Capture the cell that displays the provided text and extract its (X, Y) central coordinate. 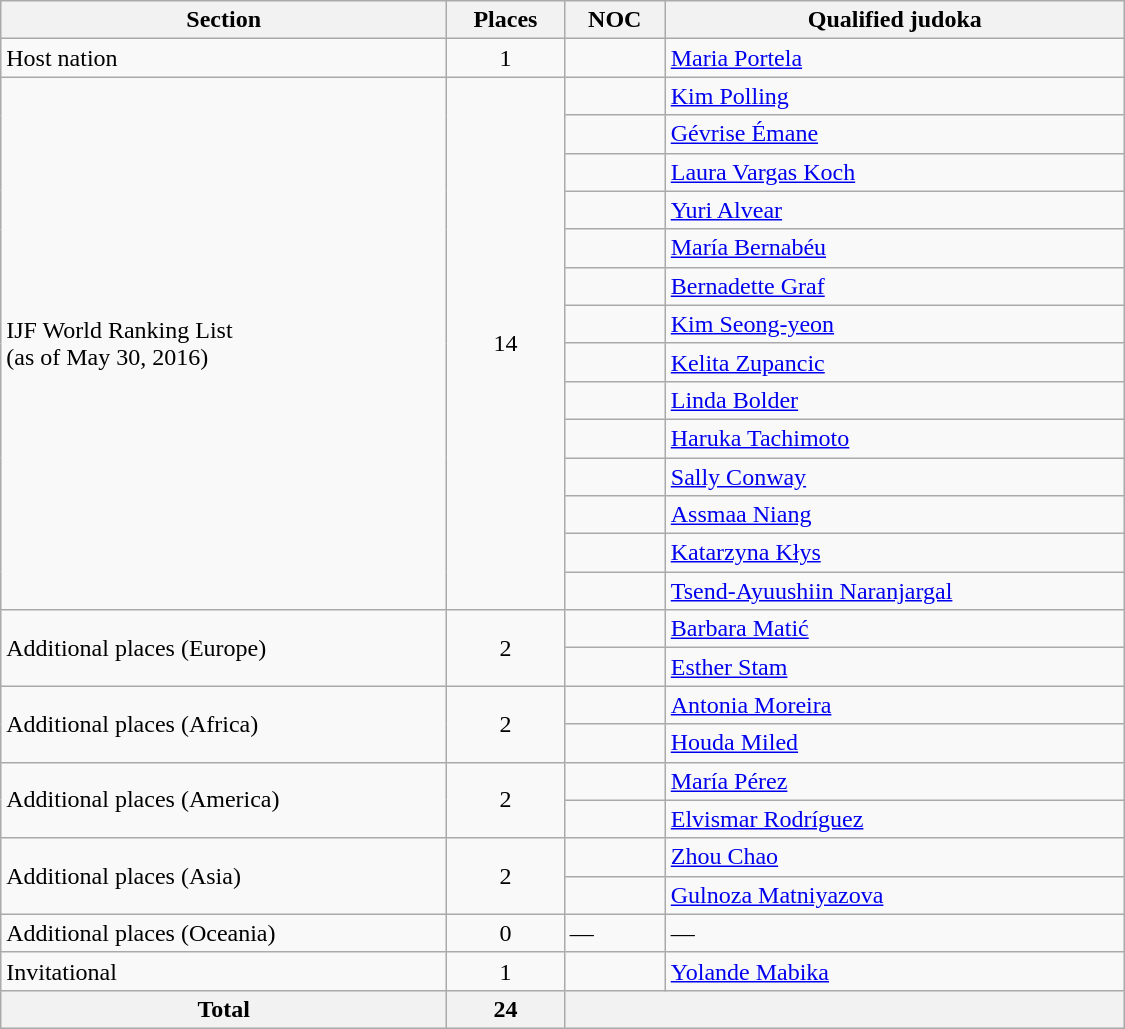
Houda Miled (894, 743)
Invitational (224, 971)
IJF World Ranking List(as of May 30, 2016) (224, 344)
Elvismar Rodríguez (894, 819)
24 (506, 1009)
Barbara Matić (894, 629)
Yuri Alvear (894, 210)
Katarzyna Kłys (894, 553)
NOC (614, 20)
Yolande Mabika (894, 971)
Gévrise Émane (894, 134)
Host nation (224, 58)
Additional places (Africa) (224, 724)
0 (506, 933)
Section (224, 20)
Additional places (America) (224, 800)
Kim Seong-yeon (894, 324)
Tsend-Ayuushiin Naranjargal (894, 591)
Assmaa Niang (894, 515)
Esther Stam (894, 667)
Laura Vargas Koch (894, 172)
Kelita Zupancic (894, 362)
María Pérez (894, 781)
Haruka Tachimoto (894, 438)
Qualified judoka (894, 20)
Bernadette Graf (894, 286)
Additional places (Oceania) (224, 933)
Sally Conway (894, 477)
Additional places (Asia) (224, 876)
Maria Portela (894, 58)
Antonia Moreira (894, 705)
María Bernabéu (894, 248)
Gulnoza Matniyazova (894, 895)
Zhou Chao (894, 857)
Places (506, 20)
Linda Bolder (894, 400)
Total (224, 1009)
14 (506, 344)
Kim Polling (894, 96)
Additional places (Europe) (224, 648)
